Provide the (x, y) coordinate of the cell's center where the given text is located.  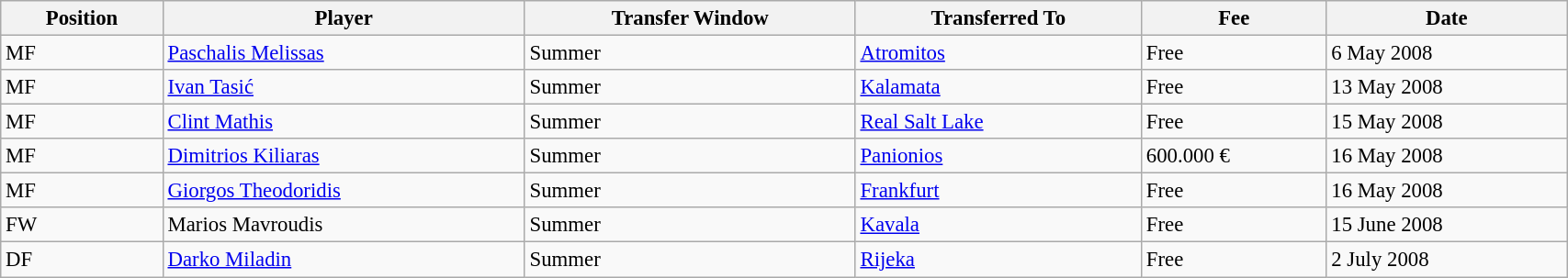
6 May 2008 (1447, 53)
Panionios (998, 156)
13 May 2008 (1447, 87)
Player (344, 18)
FW (82, 225)
Clint Mathis (344, 122)
Darko Miladin (344, 260)
Giorgos Theodoridis (344, 191)
Fee (1235, 18)
600.000 € (1235, 156)
Paschalis Melissas (344, 53)
Kalamata (998, 87)
Marios Mavroudis (344, 225)
Date (1447, 18)
Dimitrios Kiliaras (344, 156)
Position (82, 18)
DF (82, 260)
Transfer Window (690, 18)
Real Salt Lake (998, 122)
Ivan Tasić (344, 87)
Kavala (998, 225)
Transferred To (998, 18)
15 May 2008 (1447, 122)
Frankfurt (998, 191)
Rijeka (998, 260)
2 July 2008 (1447, 260)
15 June 2008 (1447, 225)
Atromitos (998, 53)
